From the cell containing the given text, extract its center point as (X, Y) coordinate. 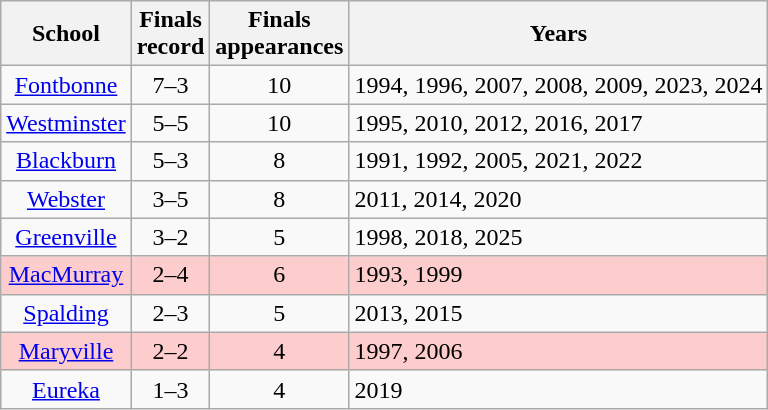
Eureka (66, 389)
1991, 1992, 2005, 2021, 2022 (558, 161)
2019 (558, 389)
5–5 (170, 123)
Webster (66, 199)
2–4 (170, 275)
2–3 (170, 313)
Spalding (66, 313)
2013, 2015 (558, 313)
1997, 2006 (558, 351)
Westminster (66, 123)
1–3 (170, 389)
2–2 (170, 351)
Fontbonne (66, 85)
MacMurray (66, 275)
Finalsrecord (170, 34)
2011, 2014, 2020 (558, 199)
3–2 (170, 237)
Maryville (66, 351)
5–3 (170, 161)
1995, 2010, 2012, 2016, 2017 (558, 123)
1993, 1999 (558, 275)
7–3 (170, 85)
Blackburn (66, 161)
3–5 (170, 199)
Greenville (66, 237)
6 (280, 275)
Years (558, 34)
1994, 1996, 2007, 2008, 2009, 2023, 2024 (558, 85)
Finalsappearances (280, 34)
1998, 2018, 2025 (558, 237)
School (66, 34)
